Find where the given text appears and provide that cell's center as (x, y) coordinate. 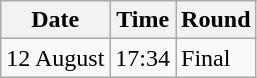
Final (216, 58)
Date (56, 20)
17:34 (143, 58)
Round (216, 20)
Time (143, 20)
12 August (56, 58)
